Capture the cell that displays the provided text and extract its [X, Y] central coordinate. 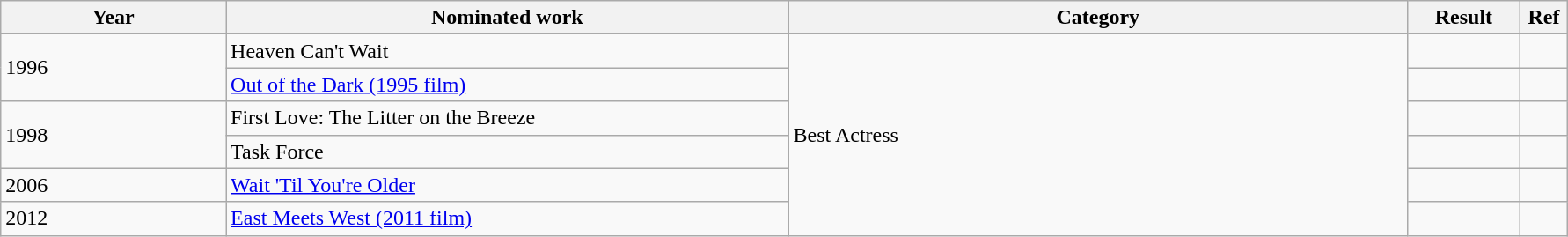
1998 [114, 135]
2006 [114, 185]
Category [1098, 18]
East Meets West (2011 film) [508, 218]
1996 [114, 68]
Heaven Can't Wait [508, 51]
Year [114, 18]
Nominated work [508, 18]
Wait 'Til You're Older [508, 185]
2012 [114, 218]
Result [1464, 18]
Ref [1543, 18]
Out of the Dark (1995 film) [508, 85]
Best Actress [1098, 135]
Task Force [508, 152]
First Love: The Litter on the Breeze [508, 118]
